Identify which cell holds the provided text, then report its (x, y) central coordinate. 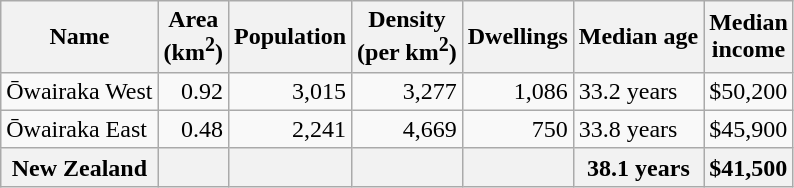
2,241 (290, 129)
3,277 (408, 91)
0.48 (193, 129)
Medianincome (749, 37)
0.92 (193, 91)
Ōwairaka West (80, 91)
4,669 (408, 129)
New Zealand (80, 167)
Population (290, 37)
$41,500 (749, 167)
Area(km2) (193, 37)
1,086 (518, 91)
Median age (638, 37)
Ōwairaka East (80, 129)
$45,900 (749, 129)
38.1 years (638, 167)
3,015 (290, 91)
750 (518, 129)
$50,200 (749, 91)
33.8 years (638, 129)
Density(per km2) (408, 37)
33.2 years (638, 91)
Dwellings (518, 37)
Name (80, 37)
